Determine the [X, Y] coordinate at the center of the cell enclosing the given text.  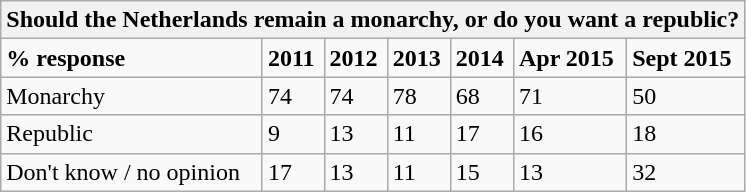
Should the Netherlands remain a monarchy, or do you want a republic? [373, 20]
16 [570, 134]
50 [686, 96]
2011 [293, 58]
71 [570, 96]
9 [293, 134]
% response [132, 58]
32 [686, 172]
2012 [356, 58]
78 [418, 96]
Sept 2015 [686, 58]
Apr 2015 [570, 58]
Republic [132, 134]
15 [482, 172]
2013 [418, 58]
2014 [482, 58]
Don't know / no opinion [132, 172]
68 [482, 96]
Monarchy [132, 96]
18 [686, 134]
